Detect which cell encompasses the target text, then output its (x, y) center coordinate. 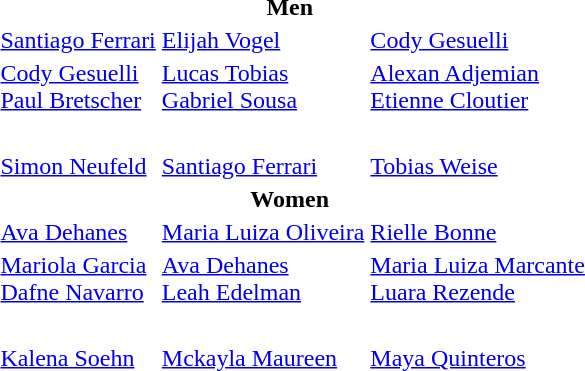
Elijah Vogel (263, 40)
Santiago Ferrari (263, 166)
Lucas Tobias Gabriel Sousa (263, 86)
Maria Luiza Oliveira (263, 232)
Ava Dehanes Leah Edelman (263, 278)
